Return (x, y) of the center of cell containing provided text 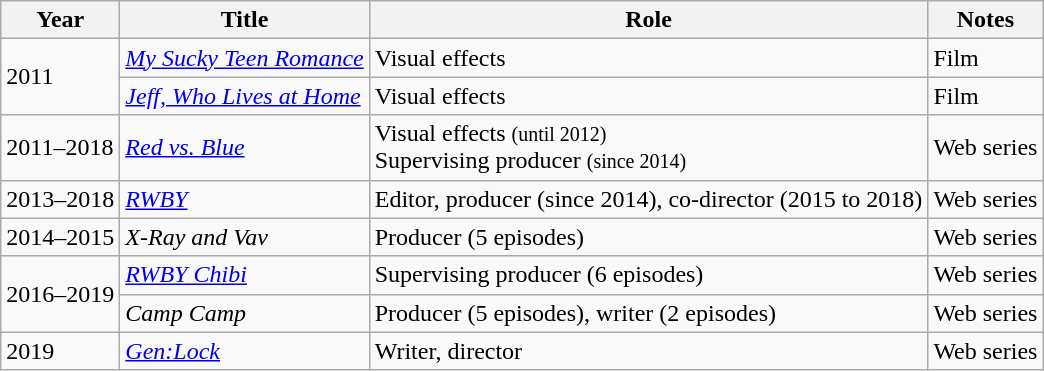
Visual effects (until 2012)Supervising producer (since 2014) (648, 148)
Writer, director (648, 351)
Producer (5 episodes), writer (2 episodes) (648, 313)
Producer (5 episodes) (648, 237)
RWBY (244, 199)
Jeff, Who Lives at Home (244, 96)
2013–2018 (60, 199)
Red vs. Blue (244, 148)
Year (60, 20)
2014–2015 (60, 237)
Supervising producer (6 episodes) (648, 275)
2019 (60, 351)
2011–2018 (60, 148)
2011 (60, 77)
Notes (986, 20)
Editor, producer (since 2014), co-director (2015 to 2018) (648, 199)
Title (244, 20)
Camp Camp (244, 313)
2016–2019 (60, 294)
RWBY Chibi (244, 275)
Gen:Lock (244, 351)
My Sucky Teen Romance (244, 58)
X-Ray and Vav (244, 237)
Role (648, 20)
